Locate the cell with the specified text and output its (x, y) center coordinate. 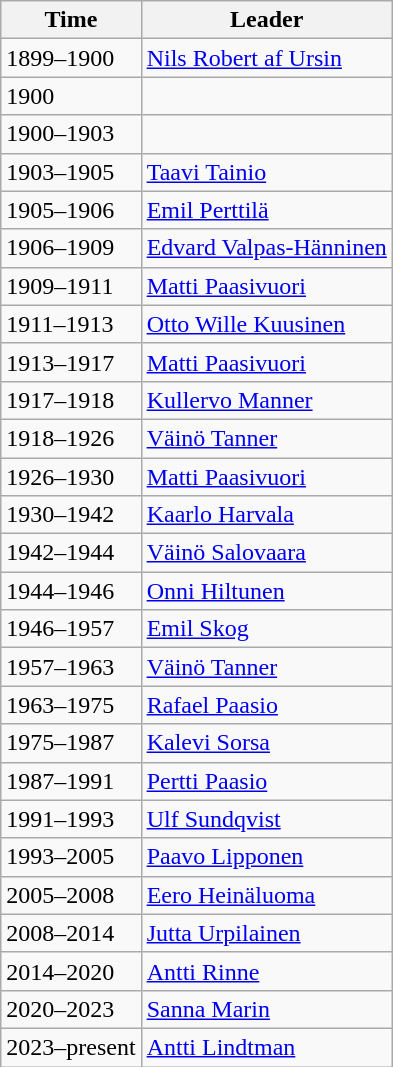
1903–1905 (71, 172)
1918–1926 (71, 438)
2014–2020 (71, 971)
Onni Hiltunen (266, 591)
1993–2005 (71, 857)
2005–2008 (71, 895)
1944–1946 (71, 591)
Paavo Lipponen (266, 857)
1930–1942 (71, 515)
Emil Perttilä (266, 210)
Rafael Paasio (266, 705)
1917–1918 (71, 400)
1926–1930 (71, 477)
Nils Robert af Ursin (266, 58)
Leader (266, 20)
1900–1903 (71, 134)
2008–2014 (71, 933)
Otto Wille Kuusinen (266, 324)
1900 (71, 96)
Edvard Valpas-Hänninen (266, 248)
1987–1991 (71, 781)
1946–1957 (71, 629)
1991–1993 (71, 819)
1957–1963 (71, 667)
Time (71, 20)
Jutta Urpilainen (266, 933)
1905–1906 (71, 210)
Antti Lindtman (266, 1047)
Kullervo Manner (266, 400)
Pertti Paasio (266, 781)
Väinö Salovaara (266, 553)
2023–present (71, 1047)
Taavi Tainio (266, 172)
Eero Heinäluoma (266, 895)
1899–1900 (71, 58)
1913–1917 (71, 362)
1975–1987 (71, 743)
Antti Rinne (266, 971)
Ulf Sundqvist (266, 819)
Sanna Marin (266, 1009)
Kaarlo Harvala (266, 515)
1909–1911 (71, 286)
1911–1913 (71, 324)
Kalevi Sorsa (266, 743)
1942–1944 (71, 553)
2020–2023 (71, 1009)
1963–1975 (71, 705)
Emil Skog (266, 629)
1906–1909 (71, 248)
